For the text-containing cell, return its midpoint in [x, y] coordinate format. 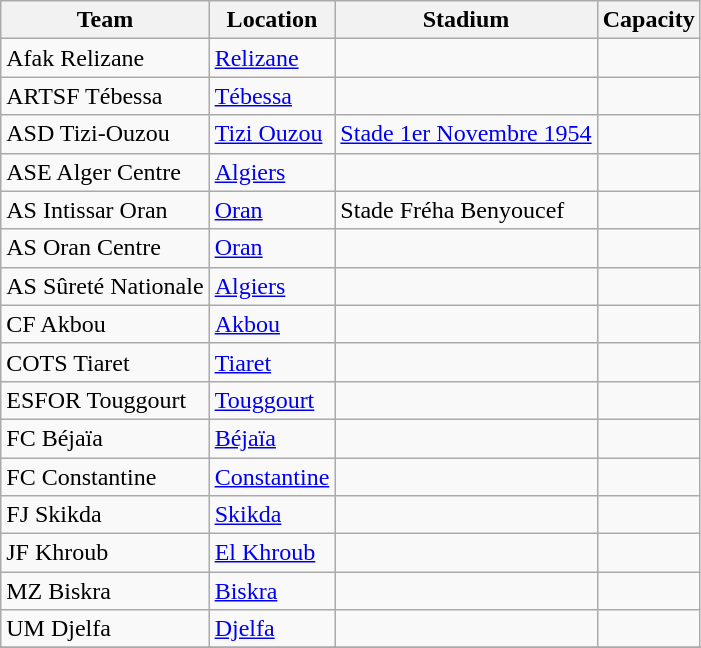
Biskra [272, 591]
Tizi Ouzou [272, 134]
MZ Biskra [105, 591]
AS Oran Centre [105, 248]
Stade 1er Novembre 1954 [466, 134]
Tiaret [272, 362]
CF Akbou [105, 324]
AS Intissar Oran [105, 210]
FC Constantine [105, 477]
Akbou [272, 324]
FC Béjaïa [105, 438]
Djelfa [272, 629]
JF Khroub [105, 553]
Location [272, 20]
ASD Tizi-Ouzou [105, 134]
UM Djelfa [105, 629]
Stade Fréha Benyoucef [466, 210]
AS Sûreté Nationale [105, 286]
Capacity [648, 20]
Stadium [466, 20]
COTS Tiaret [105, 362]
ASE Alger Centre [105, 172]
Touggourt [272, 400]
Afak Relizane [105, 58]
ESFOR Touggourt [105, 400]
Tébessa [272, 96]
Relizane [272, 58]
FJ Skikda [105, 515]
Constantine [272, 477]
El Khroub [272, 553]
Skikda [272, 515]
ARTSF Tébessa [105, 96]
Team [105, 20]
Béjaïa [272, 438]
